Identify which cell holds the provided text, then report its [x, y] central coordinate. 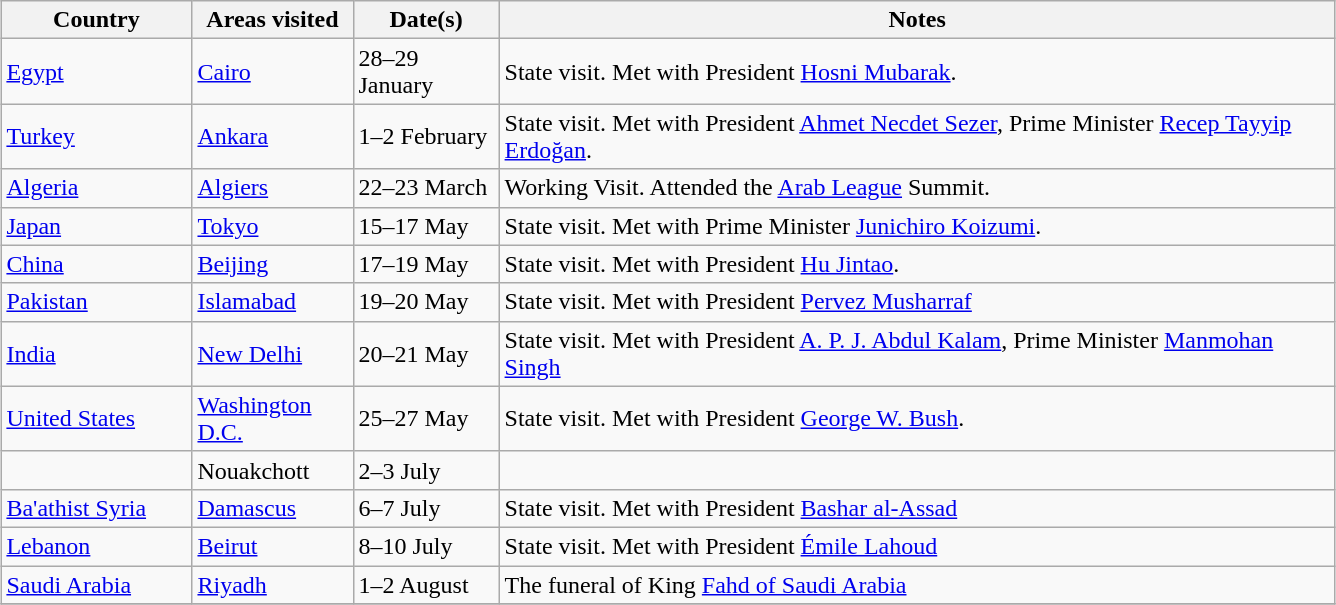
China [96, 264]
New Delhi [272, 354]
Ankara [272, 136]
20–21 May [426, 354]
State visit. Met with President Pervez Musharraf [917, 302]
State visit. Met with President Ahmet Necdet Sezer, Prime Minister Recep Tayyip Erdoğan. [917, 136]
Tokyo [272, 226]
8–10 July [426, 546]
Beijing [272, 264]
28–29 January [426, 72]
Islamabad [272, 302]
Notes [917, 20]
Turkey [96, 136]
1–2 August [426, 585]
State visit. Met with President Hosni Mubarak. [917, 72]
Lebanon [96, 546]
17–19 May [426, 264]
2–3 July [426, 470]
Egypt [96, 72]
Japan [96, 226]
Washington D.C. [272, 418]
Pakistan [96, 302]
Ba'athist Syria [96, 508]
Working Visit. Attended the Arab League Summit. [917, 188]
19–20 May [426, 302]
United States [96, 418]
Areas visited [272, 20]
1–2 February [426, 136]
State visit. Met with President George W. Bush. [917, 418]
Damascus [272, 508]
State visit. Met with President Hu Jintao. [917, 264]
State visit. Met with Prime Minister Junichiro Koizumi. [917, 226]
22–23 March [426, 188]
15–17 May [426, 226]
State visit. Met with President Émile Lahoud [917, 546]
The funeral of King Fahd of Saudi Arabia [917, 585]
Riyadh [272, 585]
25–27 May [426, 418]
State visit. Met with President A. P. J. Abdul Kalam, Prime Minister Manmohan Singh [917, 354]
State visit. Met with President Bashar al-Assad [917, 508]
India [96, 354]
Date(s) [426, 20]
Nouakchott [272, 470]
Algiers [272, 188]
6–7 July [426, 508]
Saudi Arabia [96, 585]
Cairo [272, 72]
Beirut [272, 546]
Algeria [96, 188]
Country [96, 20]
